Pinpoint the cell where the given text exists, returning its (X, Y) midpoint coordinate. 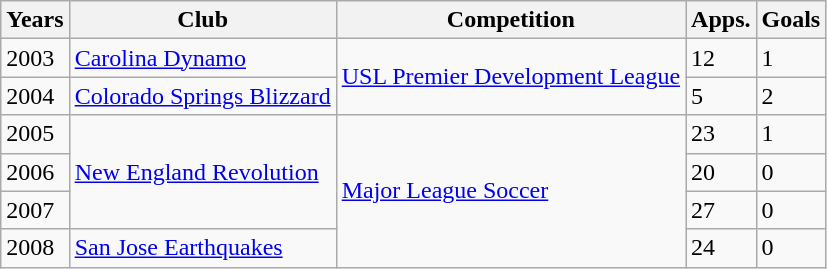
20 (721, 172)
USL Premier Development League (510, 77)
New England Revolution (202, 172)
24 (721, 248)
2007 (35, 210)
Years (35, 20)
2005 (35, 134)
2008 (35, 248)
2006 (35, 172)
27 (721, 210)
Club (202, 20)
23 (721, 134)
Goals (791, 20)
12 (721, 58)
5 (721, 96)
Competition (510, 20)
Apps. (721, 20)
2003 (35, 58)
2 (791, 96)
San Jose Earthquakes (202, 248)
Colorado Springs Blizzard (202, 96)
Carolina Dynamo (202, 58)
2004 (35, 96)
Major League Soccer (510, 191)
